Extract the (X, Y) coordinate from the center of the cell holding the provided text.  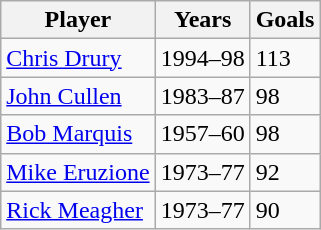
92 (285, 172)
Chris Drury (78, 58)
Bob Marquis (78, 134)
Goals (285, 20)
1994–98 (202, 58)
Player (78, 20)
John Cullen (78, 96)
Rick Meagher (78, 210)
Mike Eruzione (78, 172)
1983–87 (202, 96)
1957–60 (202, 134)
Years (202, 20)
90 (285, 210)
113 (285, 58)
